Output the [X, Y] coordinate of the center of the cell containing the given text.  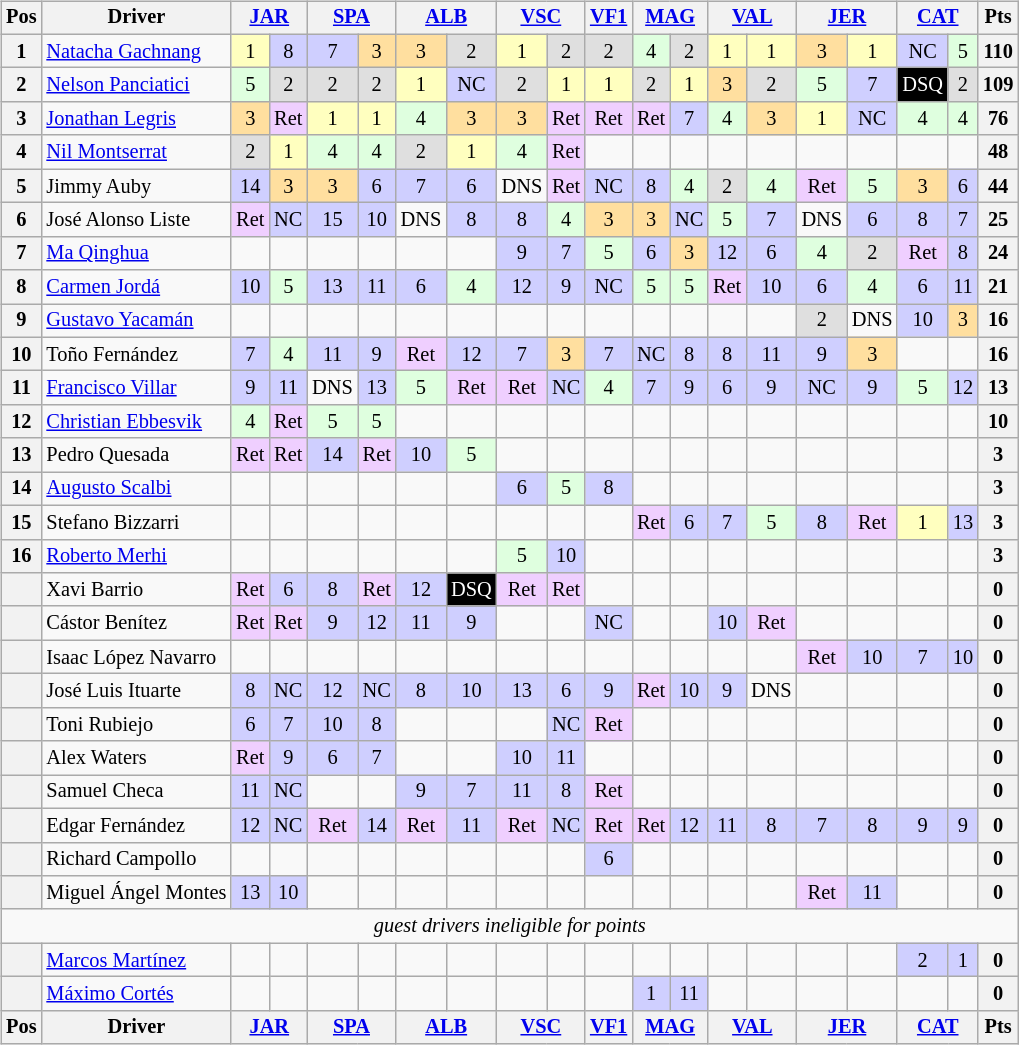
Gustavo Yacamán [136, 321]
76 [998, 119]
Toño Fernández [136, 354]
109 [998, 85]
Máximo Cortés [136, 994]
25 [998, 220]
Jonathan Legris [136, 119]
Marcos Martínez [136, 960]
48 [998, 152]
Christian Ebbesvik [136, 422]
Carmen Jordá [136, 287]
Xavi Barrio [136, 590]
Samuel Checa [136, 792]
24 [998, 253]
Roberto Merhi [136, 556]
Richard Campollo [136, 859]
Natacha Gachnang [136, 51]
Isaac López Navarro [136, 657]
Nelson Panciatici [136, 85]
44 [998, 186]
Pedro Quesada [136, 455]
110 [998, 51]
Stefano Bizzarri [136, 522]
21 [998, 287]
Ma Qinghua [136, 253]
Francisco Villar [136, 388]
Edgar Fernández [136, 825]
Nil Montserrat [136, 152]
José Luis Ituarte [136, 691]
José Alonso Liste [136, 220]
Cástor Benítez [136, 623]
guest drivers ineligible for points [510, 926]
Jimmy Auby [136, 186]
Alex Waters [136, 758]
Toni Rubiejo [136, 724]
Augusto Scalbi [136, 489]
Miguel Ángel Montes [136, 893]
